Return the (X, Y) coordinate for the center point of the cell that contains the specified text.  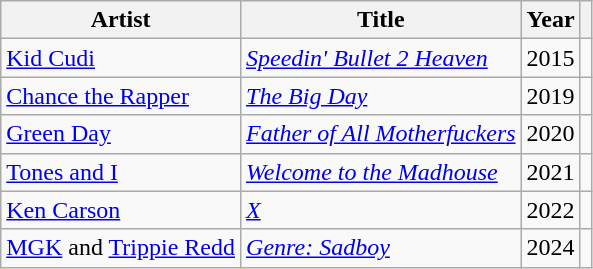
Year (550, 20)
Kid Cudi (121, 58)
Title (382, 20)
Speedin' Bullet 2 Heaven (382, 58)
2015 (550, 58)
2024 (550, 248)
2022 (550, 210)
X (382, 210)
2019 (550, 96)
Genre: Sadboy (382, 248)
Artist (121, 20)
Tones and I (121, 172)
Chance the Rapper (121, 96)
Welcome to the Madhouse (382, 172)
MGK and Trippie Redd (121, 248)
Father of All Motherfuckers (382, 134)
Green Day (121, 134)
Ken Carson (121, 210)
The Big Day (382, 96)
2020 (550, 134)
2021 (550, 172)
